Pinpoint the cell where the given text exists, returning its (x, y) midpoint coordinate. 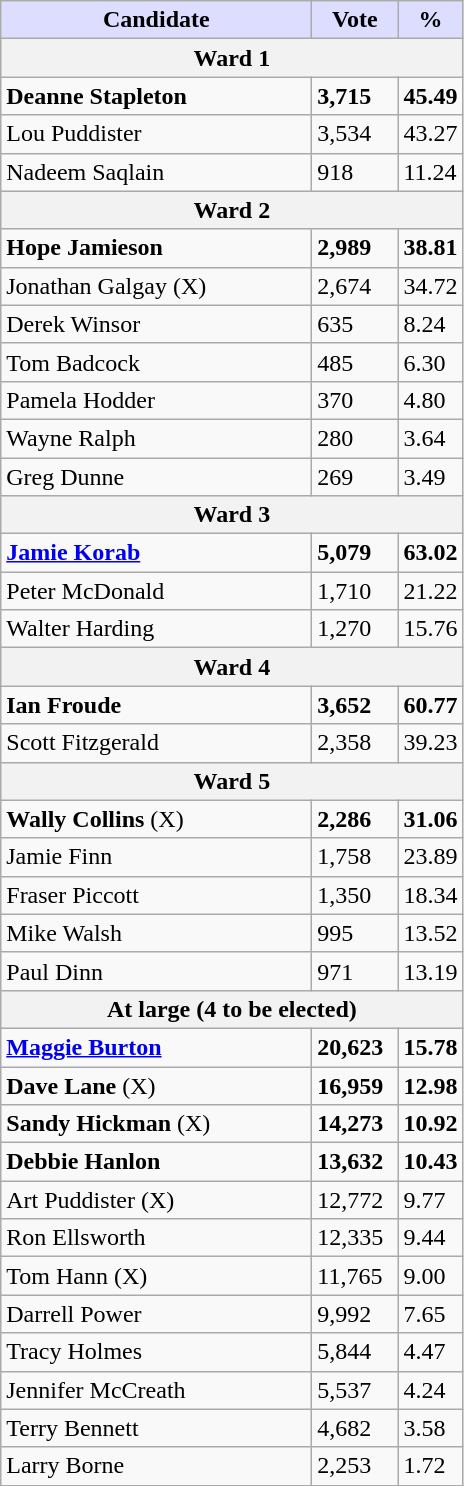
7.65 (430, 1314)
31.06 (430, 819)
Dave Lane (X) (156, 1085)
At large (4 to be elected) (232, 1009)
11,765 (355, 1276)
Ward 5 (232, 781)
370 (355, 400)
Jamie Finn (156, 857)
1,710 (355, 591)
1,758 (355, 857)
20,623 (355, 1047)
Tom Hann (X) (156, 1276)
38.81 (430, 248)
Ward 1 (232, 58)
9.77 (430, 1200)
280 (355, 438)
Candidate (156, 20)
14,273 (355, 1124)
Deanne Stapleton (156, 96)
Ward 3 (232, 515)
9.44 (430, 1238)
13.52 (430, 933)
Ian Froude (156, 705)
Hope Jamieson (156, 248)
Peter McDonald (156, 591)
Tom Badcock (156, 362)
918 (355, 172)
Ron Ellsworth (156, 1238)
Fraser Piccott (156, 895)
10.92 (430, 1124)
3,715 (355, 96)
Ward 4 (232, 667)
16,959 (355, 1085)
Jamie Korab (156, 553)
995 (355, 933)
13,632 (355, 1162)
34.72 (430, 286)
6.30 (430, 362)
15.76 (430, 629)
13.19 (430, 971)
Pamela Hodder (156, 400)
% (430, 20)
Vote (355, 20)
Art Puddister (X) (156, 1200)
Terry Bennett (156, 1428)
4.47 (430, 1352)
2,989 (355, 248)
39.23 (430, 743)
8.24 (430, 324)
Ward 2 (232, 210)
3,534 (355, 134)
5,537 (355, 1390)
Mike Walsh (156, 933)
Maggie Burton (156, 1047)
Greg Dunne (156, 477)
Wayne Ralph (156, 438)
10.43 (430, 1162)
Lou Puddister (156, 134)
45.49 (430, 96)
Derek Winsor (156, 324)
9.00 (430, 1276)
Tracy Holmes (156, 1352)
4,682 (355, 1428)
12.98 (430, 1085)
Wally Collins (X) (156, 819)
Nadeem Saqlain (156, 172)
Sandy Hickman (X) (156, 1124)
Darrell Power (156, 1314)
1.72 (430, 1466)
485 (355, 362)
635 (355, 324)
2,253 (355, 1466)
Jonathan Galgay (X) (156, 286)
5,079 (355, 553)
4.24 (430, 1390)
2,286 (355, 819)
3.64 (430, 438)
Walter Harding (156, 629)
12,335 (355, 1238)
Jennifer McCreath (156, 1390)
4.80 (430, 400)
18.34 (430, 895)
9,992 (355, 1314)
15.78 (430, 1047)
2,674 (355, 286)
63.02 (430, 553)
3.58 (430, 1428)
3.49 (430, 477)
Debbie Hanlon (156, 1162)
269 (355, 477)
12,772 (355, 1200)
23.89 (430, 857)
21.22 (430, 591)
1,270 (355, 629)
60.77 (430, 705)
971 (355, 971)
Scott Fitzgerald (156, 743)
43.27 (430, 134)
3,652 (355, 705)
11.24 (430, 172)
Larry Borne (156, 1466)
5,844 (355, 1352)
1,350 (355, 895)
2,358 (355, 743)
Paul Dinn (156, 971)
